Return the (X, Y) coordinate for the center point of the cell that contains the specified text.  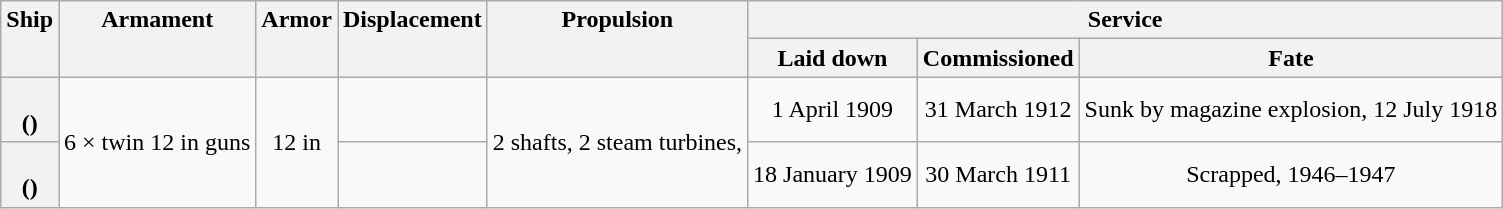
Displacement (413, 39)
Laid down (833, 58)
12 in (297, 142)
Sunk by magazine explosion, 12 July 1918 (1291, 110)
Armament (158, 39)
30 March 1911 (998, 174)
Fate (1291, 58)
Ship (30, 39)
Service (1126, 20)
Propulsion (617, 39)
Commissioned (998, 58)
Armor (297, 39)
31 March 1912 (998, 110)
18 January 1909 (833, 174)
1 April 1909 (833, 110)
2 shafts, 2 steam turbines, (617, 142)
Scrapped, 1946–1947 (1291, 174)
6 × twin 12 in guns (158, 142)
